Return the [x, y] coordinate for the center point of the cell that contains the specified text.  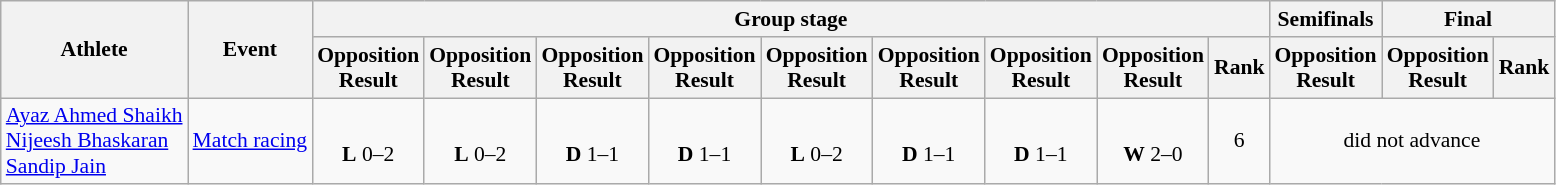
Event [250, 50]
W 2–0 [1153, 142]
did not advance [1412, 142]
Athlete [94, 50]
6 [1240, 142]
Semifinals [1326, 19]
Group stage [790, 19]
Ayaz Ahmed ShaikhNijeesh BhaskaranSandip Jain [94, 142]
Match racing [250, 142]
Final [1468, 19]
